Provide the [x, y] coordinate of the cell's center where the given text is located.  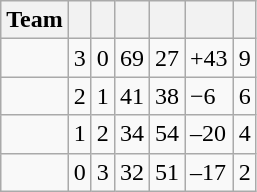
27 [166, 58]
4 [244, 134]
–20 [210, 134]
+43 [210, 58]
51 [166, 172]
9 [244, 58]
32 [132, 172]
38 [166, 96]
6 [244, 96]
69 [132, 58]
34 [132, 134]
−6 [210, 96]
54 [166, 134]
41 [132, 96]
Team [35, 20]
–17 [210, 172]
